Find where the given text appears and provide that cell's center as [x, y] coordinate. 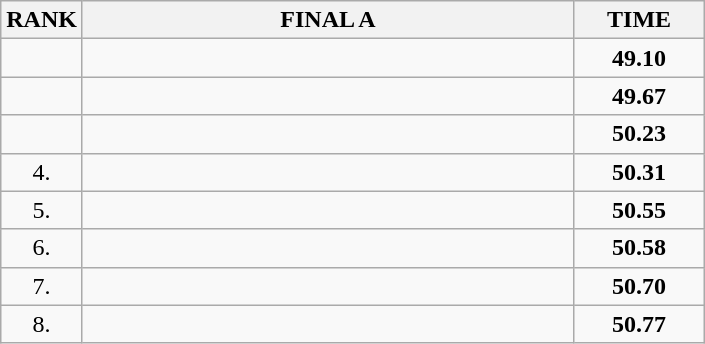
FINAL A [328, 20]
50.55 [640, 210]
8. [42, 324]
50.77 [640, 324]
50.70 [640, 286]
50.31 [640, 172]
6. [42, 248]
TIME [640, 20]
50.23 [640, 134]
5. [42, 210]
49.10 [640, 58]
RANK [42, 20]
7. [42, 286]
49.67 [640, 96]
4. [42, 172]
50.58 [640, 248]
